Find where the given text appears and provide that cell's center as [x, y] coordinate. 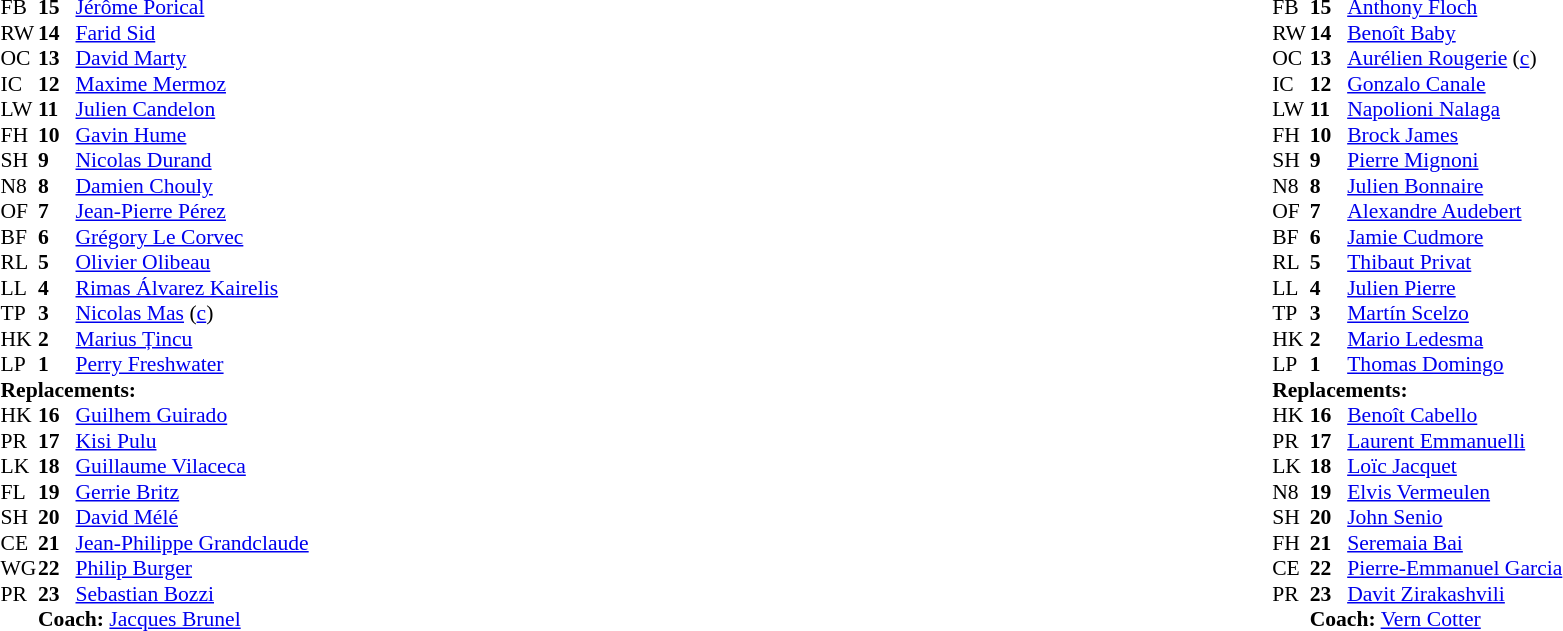
John Senio [1454, 517]
Pierre Mignoni [1454, 161]
Sebastian Bozzi [192, 594]
Davit Zirakashvili [1454, 594]
Benoît Baby [1454, 33]
Aurélien Rougerie (c) [1454, 59]
Julien Bonnaire [1454, 186]
Grégory Le Corvec [192, 237]
Olivier Olibeau [192, 263]
Alexandre Audebert [1454, 211]
Gerrie Britz [192, 492]
Julien Candelon [192, 109]
Elvis Vermeulen [1454, 492]
Jean-Pierre Pérez [192, 211]
Jean-Philippe Grandclaude [192, 543]
Maxime Mermoz [192, 84]
Martín Scelzo [1454, 313]
Napolioni Nalaga [1454, 109]
Guilhem Guirado [192, 415]
Julien Pierre [1454, 288]
Laurent Emmanuelli [1454, 441]
Gavin Hume [192, 135]
Mario Ledesma [1454, 339]
Nicolas Mas (c) [192, 313]
Marius Țincu [192, 339]
Pierre-Emmanuel Garcia [1454, 569]
Kisi Pulu [192, 441]
Benoît Cabello [1454, 415]
Thibaut Privat [1454, 263]
Perry Freshwater [192, 365]
Brock James [1454, 135]
Seremaia Bai [1454, 543]
David Marty [192, 59]
Damien Chouly [192, 186]
Jamie Cudmore [1454, 237]
Loïc Jacquet [1454, 467]
David Mélé [192, 517]
Farid Sid [192, 33]
Nicolas Durand [192, 161]
Philip Burger [192, 569]
Gonzalo Canale [1454, 84]
Thomas Domingo [1454, 365]
FL [19, 492]
Guillaume Vilaceca [192, 467]
WG [19, 569]
Rimas Álvarez Kairelis [192, 288]
